Pinpoint the cell where the given text exists, returning its [X, Y] midpoint coordinate. 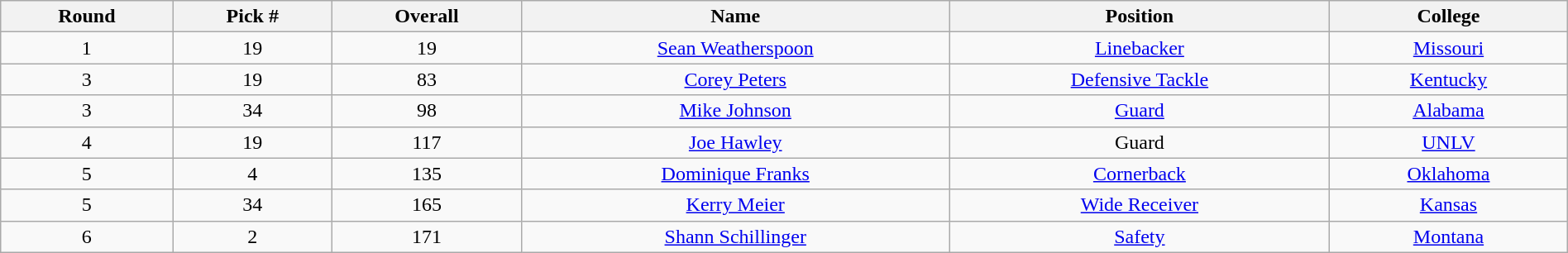
117 [427, 142]
UNLV [1449, 142]
Pick # [253, 17]
Overall [427, 17]
2 [253, 236]
Shann Schillinger [735, 236]
Dominique Franks [735, 174]
Kentucky [1449, 79]
Oklahoma [1449, 174]
Kansas [1449, 205]
Corey Peters [735, 79]
Joe Hawley [735, 142]
135 [427, 174]
Missouri [1449, 48]
Alabama [1449, 111]
Montana [1449, 236]
Name [735, 17]
Cornerback [1140, 174]
Linebacker [1140, 48]
6 [87, 236]
165 [427, 205]
171 [427, 236]
83 [427, 79]
Mike Johnson [735, 111]
Sean Weatherspoon [735, 48]
Defensive Tackle [1140, 79]
College [1449, 17]
Safety [1140, 236]
Position [1140, 17]
Wide Receiver [1140, 205]
98 [427, 111]
Kerry Meier [735, 205]
Round [87, 17]
1 [87, 48]
